For the text-containing cell, return its midpoint in [X, Y] coordinate format. 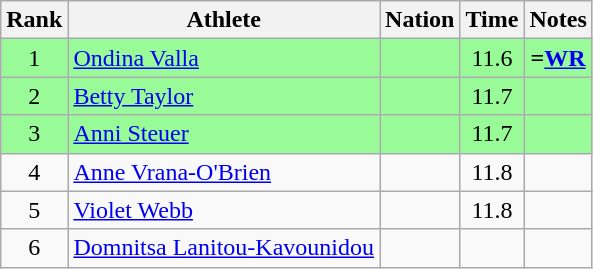
11.6 [492, 58]
6 [34, 248]
Notes [558, 20]
Nation [420, 20]
3 [34, 134]
Rank [34, 20]
=WR [558, 58]
Athlete [224, 20]
Betty Taylor [224, 96]
2 [34, 96]
1 [34, 58]
Anni Steuer [224, 134]
Ondina Valla [224, 58]
4 [34, 172]
5 [34, 210]
Anne Vrana-O'Brien [224, 172]
Domnitsa Lanitou-Kavounidou [224, 248]
Time [492, 20]
Violet Webb [224, 210]
